From the cell containing the given text, extract its center point as (x, y) coordinate. 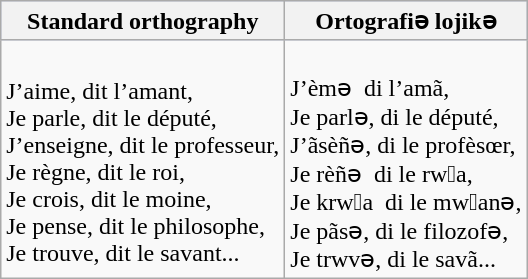
Ortografiǝ lojikǝ (406, 21)
Standard orthography (143, 21)
